Determine the (X, Y) coordinate at the center of the cell enclosing the given text.  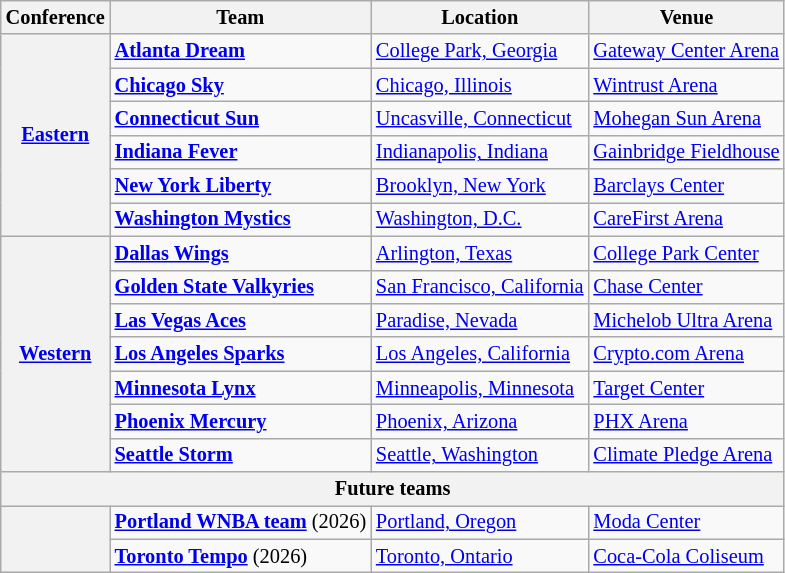
Target Center (686, 388)
Paradise, Nevada (480, 320)
Brooklyn, New York (480, 186)
Arlington, Texas (480, 253)
Crypto.com Arena (686, 354)
Venue (686, 17)
Future teams (393, 489)
College Park, Georgia (480, 51)
Western (56, 354)
New York Liberty (240, 186)
Moda Center (686, 522)
Minneapolis, Minnesota (480, 388)
Los Angeles, California (480, 354)
Mohegan Sun Arena (686, 118)
Location (480, 17)
College Park Center (686, 253)
Minnesota Lynx (240, 388)
CareFirst Arena (686, 219)
Atlanta Dream (240, 51)
Coca-Cola Coliseum (686, 556)
Chicago Sky (240, 85)
Barclays Center (686, 186)
Seattle Storm (240, 455)
Las Vegas Aces (240, 320)
Gainbridge Fieldhouse (686, 152)
Portland, Oregon (480, 522)
Chase Center (686, 287)
Indiana Fever (240, 152)
Golden State Valkyries (240, 287)
Phoenix Mercury (240, 421)
Uncasville, Connecticut (480, 118)
Toronto, Ontario (480, 556)
Conference (56, 17)
Michelob Ultra Arena (686, 320)
Washington, D.C. (480, 219)
Chicago, Illinois (480, 85)
Gateway Center Arena (686, 51)
Seattle, Washington (480, 455)
Indianapolis, Indiana (480, 152)
Phoenix, Arizona (480, 421)
San Francisco, California (480, 287)
Toronto Tempo (2026) (240, 556)
Climate Pledge Arena (686, 455)
Connecticut Sun (240, 118)
Team (240, 17)
Dallas Wings (240, 253)
Los Angeles Sparks (240, 354)
Portland WNBA team (2026) (240, 522)
Washington Mystics (240, 219)
Eastern (56, 135)
PHX Arena (686, 421)
Wintrust Arena (686, 85)
